Find where the given text appears and provide that cell's center as [X, Y] coordinate. 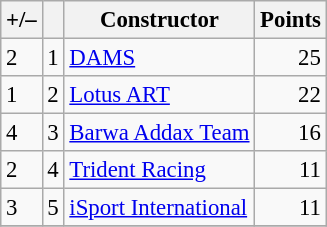
5 [53, 208]
Constructor [160, 20]
25 [290, 58]
Lotus ART [160, 95]
Trident Racing [160, 170]
Points [290, 20]
DAMS [160, 58]
iSport International [160, 208]
Barwa Addax Team [160, 133]
+/– [22, 20]
22 [290, 95]
16 [290, 133]
